Scan for the cell matching the given text and deliver its (x, y) coordinate at center. 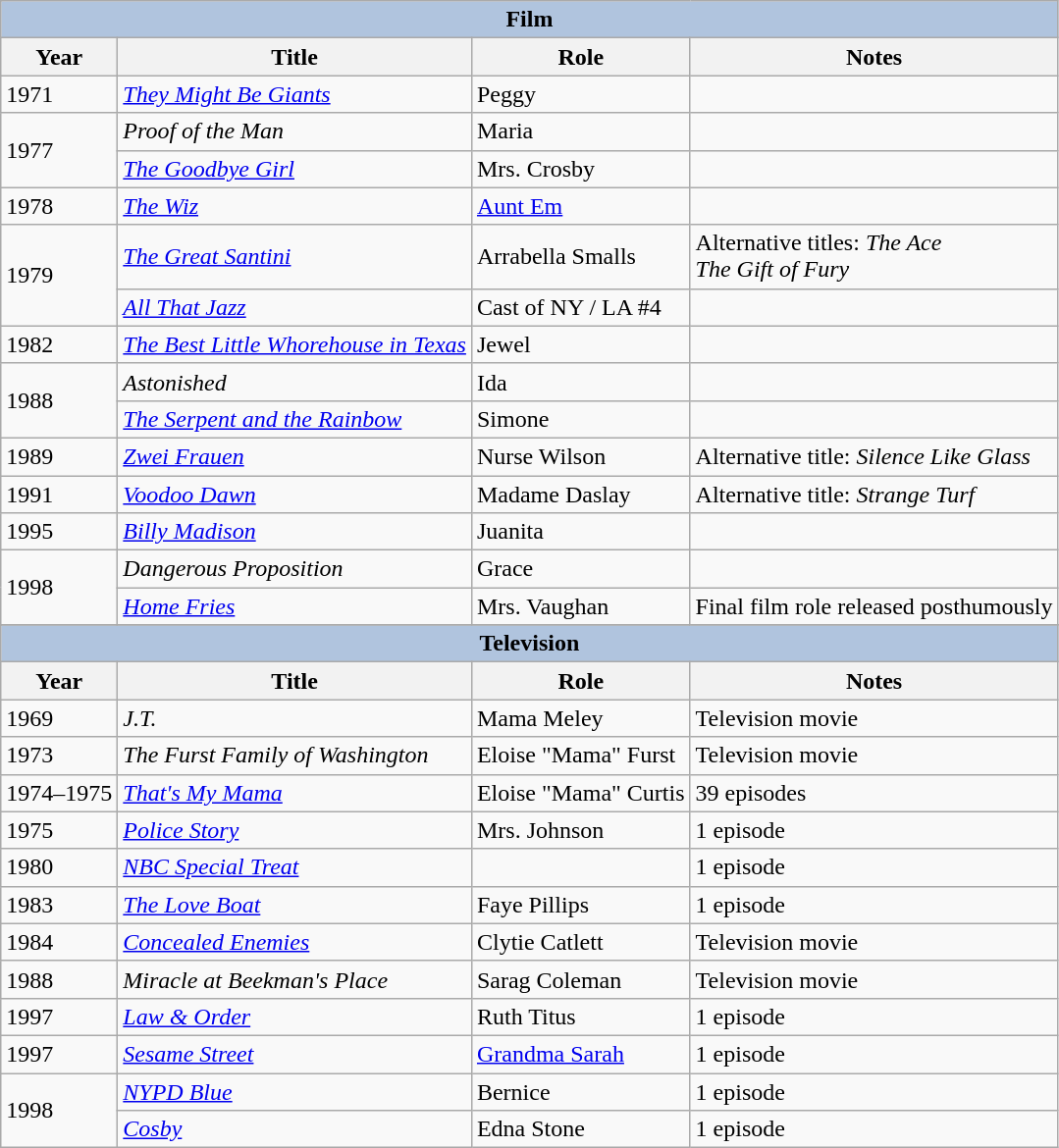
Bernice (581, 1092)
The Great Santini (294, 257)
Ida (581, 382)
Television (530, 644)
Voodoo Dawn (294, 494)
Juanita (581, 532)
The Furst Family of Washington (294, 756)
The Wiz (294, 206)
Simone (581, 419)
NYPD Blue (294, 1092)
1984 (59, 942)
Home Fries (294, 606)
Concealed Enemies (294, 942)
Mama Meley (581, 718)
Mrs. Crosby (581, 169)
Clytie Catlett (581, 942)
Grandma Sarah (581, 1054)
The Love Boat (294, 905)
Law & Order (294, 1017)
Mrs. Vaughan (581, 606)
Peggy (581, 94)
1977 (59, 150)
Alternative title: Strange Turf (874, 494)
Sarag Coleman (581, 979)
All That Jazz (294, 307)
1991 (59, 494)
Alternative title: Silence Like Glass (874, 456)
1982 (59, 344)
The Goodbye Girl (294, 169)
1969 (59, 718)
Edna Stone (581, 1129)
NBC Special Treat (294, 867)
Proof of the Man (294, 131)
1980 (59, 867)
1975 (59, 830)
Aunt Em (581, 206)
Faye Pillips (581, 905)
Miracle at Beekman's Place (294, 979)
Police Story (294, 830)
Ruth Titus (581, 1017)
Dangerous Proposition (294, 569)
Nurse Wilson (581, 456)
The Serpent and the Rainbow (294, 419)
That's My Mama (294, 793)
1973 (59, 756)
Zwei Frauen (294, 456)
Billy Madison (294, 532)
1983 (59, 905)
Arrabella Smalls (581, 257)
The Best Little Whorehouse in Texas (294, 344)
1995 (59, 532)
Alternative titles: The AceThe Gift of Fury (874, 257)
Eloise "Mama" Furst (581, 756)
Astonished (294, 382)
Maria (581, 131)
1974–1975 (59, 793)
They Might Be Giants (294, 94)
1989 (59, 456)
1971 (59, 94)
Film (530, 20)
39 episodes (874, 793)
1979 (59, 275)
Grace (581, 569)
Final film role released posthumously (874, 606)
Jewel (581, 344)
Eloise "Mama" Curtis (581, 793)
J.T. (294, 718)
Cast of NY / LA #4 (581, 307)
Cosby (294, 1129)
Sesame Street (294, 1054)
Mrs. Johnson (581, 830)
Madame Daslay (581, 494)
1978 (59, 206)
